Return [X, Y] of the center of cell containing provided text 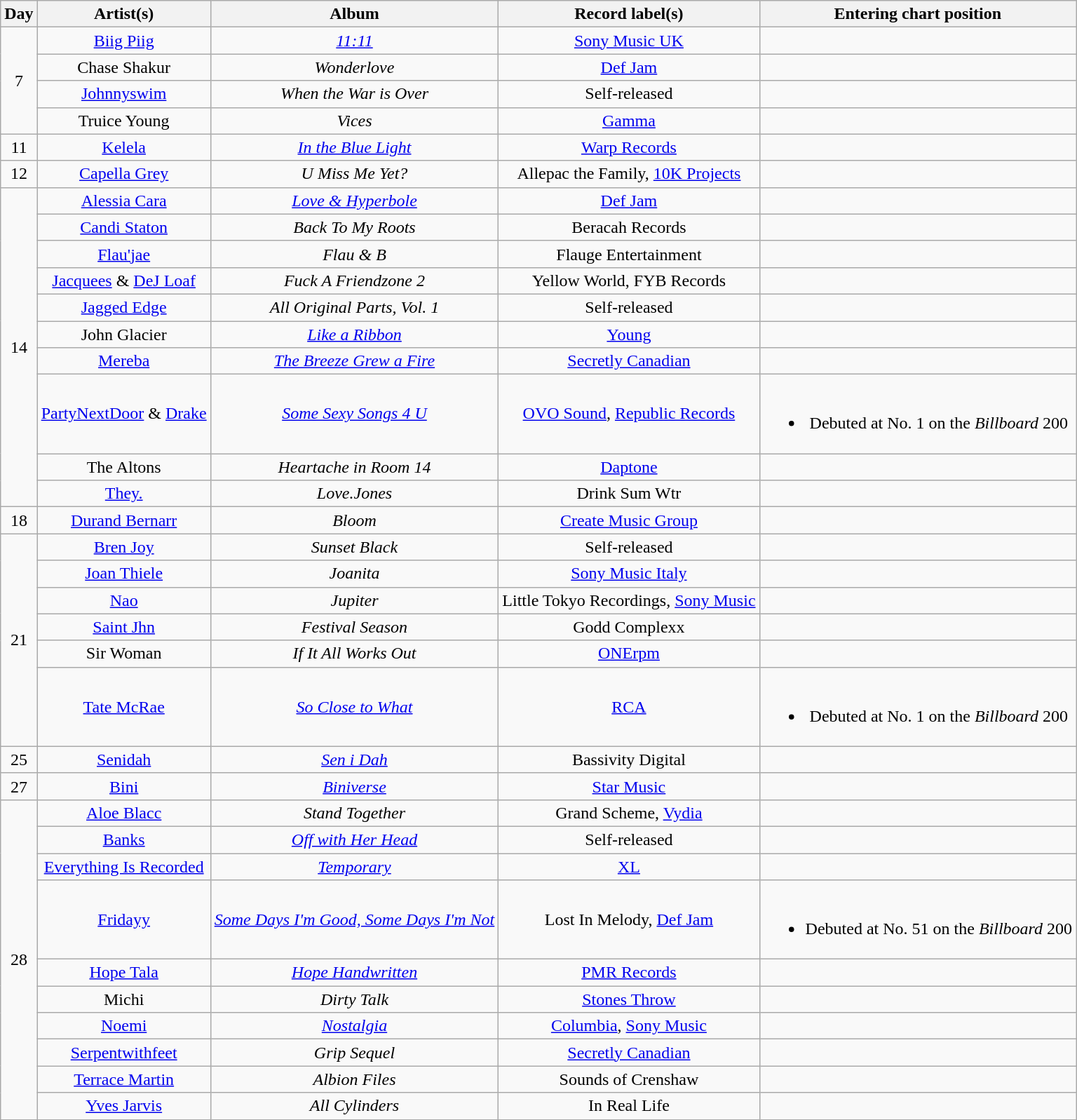
John Glacier [123, 335]
Noemi [123, 1026]
Yves Jarvis [123, 1106]
Dirty Talk [355, 999]
21 [19, 640]
All Cylinders [355, 1106]
Aloe Blacc [123, 813]
Sounds of Crenshaw [629, 1079]
They. [123, 494]
Nao [123, 600]
The Breeze Grew a Fire [355, 361]
Nostalgia [355, 1026]
Day [19, 14]
Jupiter [355, 600]
Candi Staton [123, 227]
27 [19, 786]
Fridayy [123, 920]
Sunset Black [355, 547]
Grip Sequel [355, 1053]
Record label(s) [629, 14]
OVO Sound, Republic Records [629, 414]
Album [355, 14]
In the Blue Light [355, 147]
Albion Files [355, 1079]
Fuck A Friendzone 2 [355, 281]
Biniverse [355, 786]
Sen i Dah [355, 760]
14 [19, 347]
Joan Thiele [123, 574]
Chase Shakur [123, 67]
Little Tokyo Recordings, Sony Music [629, 600]
Stand Together [355, 813]
Joanita [355, 574]
Columbia, Sony Music [629, 1026]
Capella Grey [123, 174]
7 [19, 81]
Grand Scheme, Vydia [629, 813]
Entering chart position [917, 14]
Johnnyswim [123, 94]
Yellow World, FYB Records [629, 281]
Everything Is Recorded [123, 866]
Hope Tala [123, 973]
Saint Jhn [123, 627]
Wonderlove [355, 67]
Love & Hyperbole [355, 201]
Banks [123, 839]
The Altons [123, 467]
Like a Ribbon [355, 335]
11:11 [355, 41]
Back To My Roots [355, 227]
Sony Music UK [629, 41]
Gamma [629, 121]
18 [19, 520]
28 [19, 959]
U Miss Me Yet? [355, 174]
Hope Handwritten [355, 973]
Bloom [355, 520]
Flau'jae [123, 254]
Star Music [629, 786]
Jagged Edge [123, 307]
Flau & B [355, 254]
Festival Season [355, 627]
Create Music Group [629, 520]
Artist(s) [123, 14]
Bassivity Digital [629, 760]
Allepac the Family, 10K Projects [629, 174]
25 [19, 760]
All Original Parts, Vol. 1 [355, 307]
Young [629, 335]
Jacquees & DeJ Loaf [123, 281]
When the War is Over [355, 94]
Temporary [355, 866]
Truice Young [123, 121]
Vices [355, 121]
PartyNextDoor & Drake [123, 414]
Durand Bernarr [123, 520]
Warp Records [629, 147]
Mereba [123, 361]
Flauge Entertainment [629, 254]
PMR Records [629, 973]
Michi [123, 999]
Love.Jones [355, 494]
Beracah Records [629, 227]
Godd Complexx [629, 627]
Terrace Martin [123, 1079]
Heartache in Room 14 [355, 467]
XL [629, 866]
Bini [123, 786]
Sony Music Italy [629, 574]
11 [19, 147]
Biig Piig [123, 41]
12 [19, 174]
Alessia Cara [123, 201]
RCA [629, 707]
So Close to What [355, 707]
If It All Works Out [355, 654]
Serpentwithfeet [123, 1053]
Lost In Melody, Def Jam [629, 920]
Debuted at No. 51 on the Billboard 200 [917, 920]
Off with Her Head [355, 839]
Sir Woman [123, 654]
Bren Joy [123, 547]
Kelela [123, 147]
Daptone [629, 467]
Tate McRae [123, 707]
In Real Life [629, 1106]
ONErpm [629, 654]
Stones Throw [629, 999]
Some Days I'm Good, Some Days I'm Not [355, 920]
Some Sexy Songs 4 U [355, 414]
Drink Sum Wtr [629, 494]
Senidah [123, 760]
